Return the [X, Y] coordinate for the center point of the cell that contains the specified text.  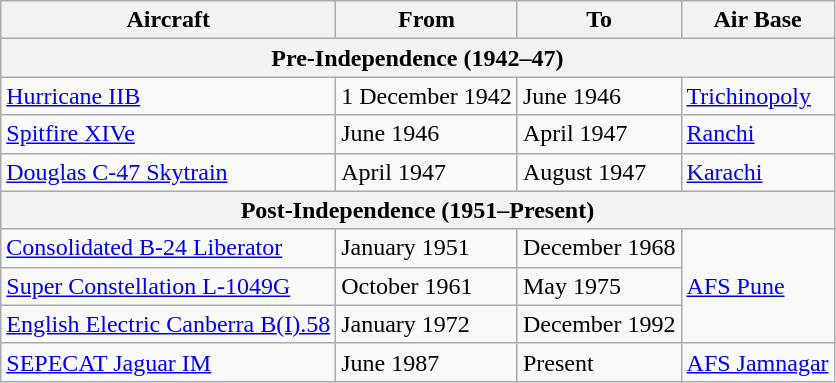
January 1972 [427, 324]
Air Base [758, 20]
AFS Jamnagar [758, 362]
Aircraft [168, 20]
December 1992 [599, 324]
From [427, 20]
Post-Independence (1951–Present) [418, 210]
Karachi [758, 172]
Douglas C-47 Skytrain [168, 172]
Pre-Independence (1942–47) [418, 58]
August 1947 [599, 172]
Super Constellation L-1049G [168, 286]
January 1951 [427, 248]
Present [599, 362]
October 1961 [427, 286]
Consolidated B-24 Liberator [168, 248]
Hurricane IIB [168, 96]
To [599, 20]
Trichinopoly [758, 96]
AFS Pune [758, 286]
English Electric Canberra B(I).58 [168, 324]
December 1968 [599, 248]
Ranchi [758, 134]
May 1975 [599, 286]
SEPECAT Jaguar IM [168, 362]
June 1987 [427, 362]
Spitfire XIVe [168, 134]
1 December 1942 [427, 96]
